Find where the given text appears and provide that cell's center as [X, Y] coordinate. 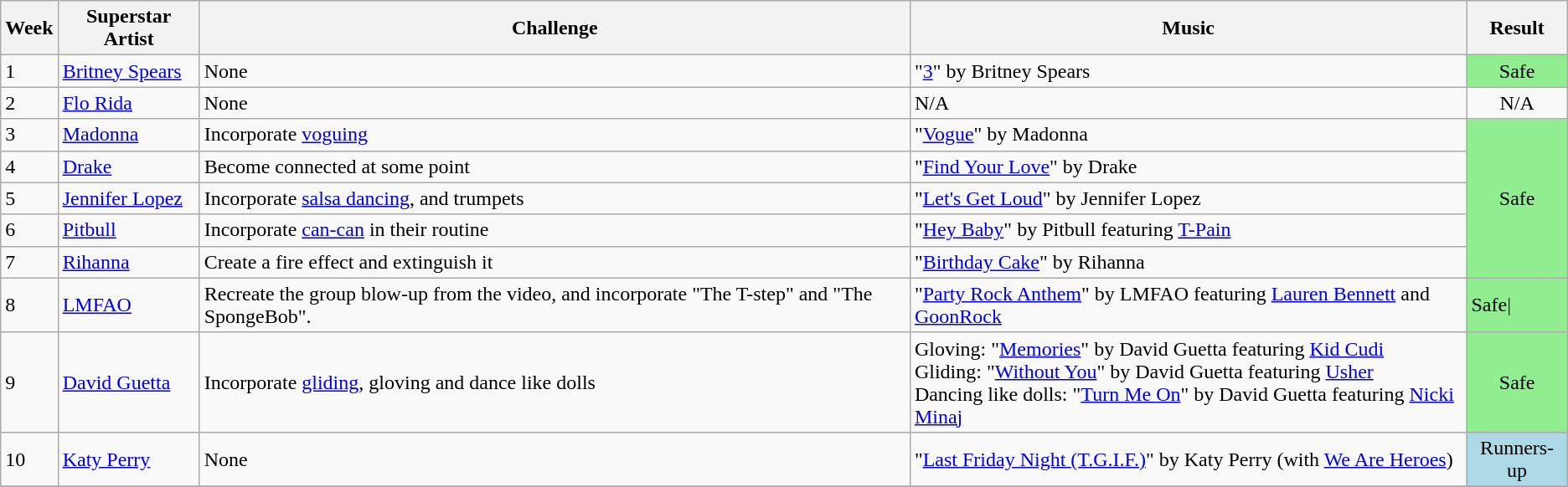
Safe| [1517, 305]
Incorporate gliding, gloving and dance like dolls [554, 382]
LMFAO [129, 305]
David Guetta [129, 382]
Create a fire effect and extinguish it [554, 262]
Pitbull [129, 230]
Drake [129, 167]
Rihanna [129, 262]
Music [1188, 28]
"Last Friday Night (T.G.I.F.)" by Katy Perry (with We Are Heroes) [1188, 459]
Become connected at some point [554, 167]
"3" by Britney Spears [1188, 71]
"Find Your Love" by Drake [1188, 167]
8 [29, 305]
Britney Spears [129, 71]
Katy Perry [129, 459]
"Let's Get Loud" by Jennifer Lopez [1188, 198]
"Birthday Cake" by Rihanna [1188, 262]
Jennifer Lopez [129, 198]
4 [29, 167]
Runners-up [1517, 459]
Incorporate voguing [554, 135]
Superstar Artist [129, 28]
Madonna [129, 135]
"Hey Baby" by Pitbull featuring T-Pain [1188, 230]
Flo Rida [129, 103]
Recreate the group blow-up from the video, and incorporate "The T-step" and "The SpongeBob". [554, 305]
10 [29, 459]
7 [29, 262]
"Party Rock Anthem" by LMFAO featuring Lauren Bennett and GoonRock [1188, 305]
6 [29, 230]
Incorporate salsa dancing, and trumpets [554, 198]
Incorporate can-can in their routine [554, 230]
Challenge [554, 28]
"Vogue" by Madonna [1188, 135]
Result [1517, 28]
2 [29, 103]
Week [29, 28]
5 [29, 198]
3 [29, 135]
9 [29, 382]
1 [29, 71]
